Scan for the cell matching the given text and deliver its (X, Y) coordinate at center. 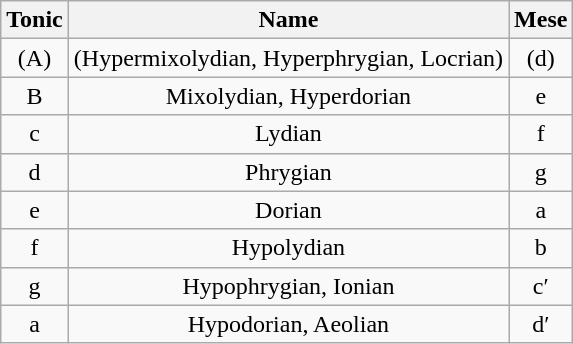
(Hypermixolydian, Hyperphrygian, Locrian) (288, 58)
Mese (541, 20)
Dorian (288, 210)
b (541, 248)
d (35, 172)
d′ (541, 324)
(A) (35, 58)
Lydian (288, 134)
Name (288, 20)
(d) (541, 58)
Hypophrygian, Ionian (288, 286)
Tonic (35, 20)
Phrygian (288, 172)
c (35, 134)
c′ (541, 286)
Hypodorian, Aeolian (288, 324)
Hypolydian (288, 248)
Mixolydian, Hyperdorian (288, 96)
B (35, 96)
